Locate the cell with the specified text and output its [X, Y] center coordinate. 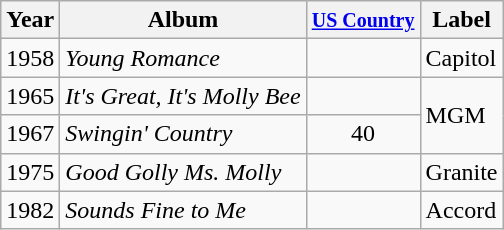
1975 [30, 172]
Sounds Fine to Me [183, 210]
Granite [462, 172]
1967 [30, 134]
Capitol [462, 58]
Young Romance [183, 58]
Accord [462, 210]
MGM [462, 115]
1965 [30, 96]
1982 [30, 210]
Album [183, 20]
Year [30, 20]
US Country [363, 20]
40 [363, 134]
It's Great, It's Molly Bee [183, 96]
1958 [30, 58]
Label [462, 20]
Swingin' Country [183, 134]
Good Golly Ms. Molly [183, 172]
